For the text-containing cell, return its midpoint in (X, Y) coordinate format. 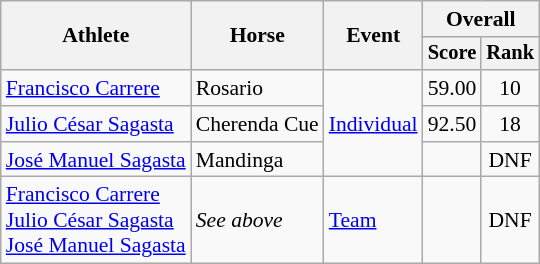
Overall (481, 19)
Athlete (96, 36)
Event (374, 36)
Francisco CarrereJulio César SagastaJosé Manuel Sagasta (96, 220)
Mandinga (258, 160)
Individual (374, 124)
Rank (510, 54)
Cherenda Cue (258, 124)
José Manuel Sagasta (96, 160)
10 (510, 88)
See above (258, 220)
59.00 (452, 88)
Team (374, 220)
Score (452, 54)
18 (510, 124)
Francisco Carrere (96, 88)
92.50 (452, 124)
Rosario (258, 88)
Horse (258, 36)
Julio César Sagasta (96, 124)
